Return [X, Y] of the center of cell containing provided text 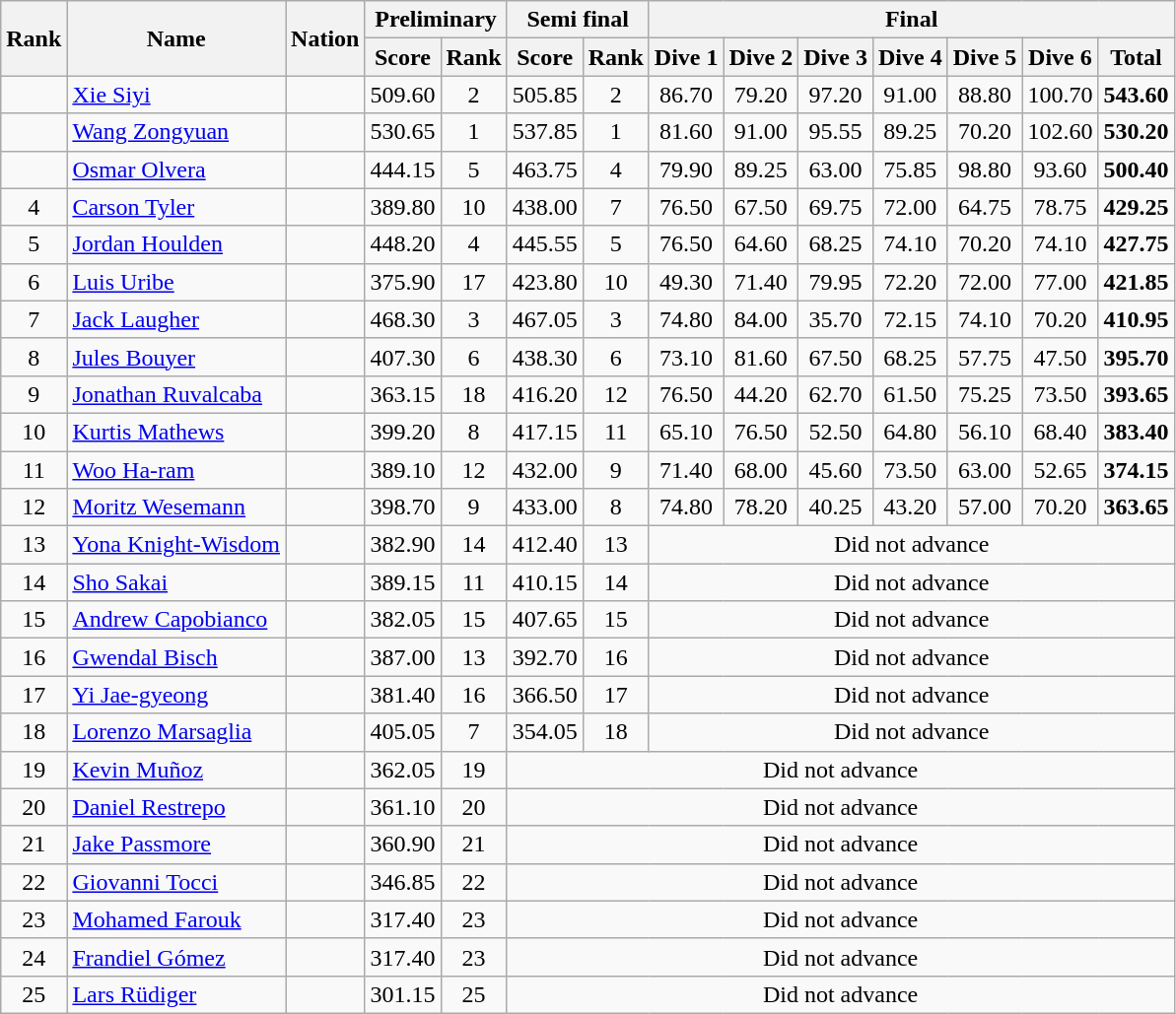
Daniel Restrepo [176, 807]
361.10 [402, 807]
64.60 [761, 244]
61.50 [910, 394]
Moritz Wesemann [176, 507]
405.05 [402, 732]
84.00 [761, 319]
Mohamed Farouk [176, 919]
381.40 [402, 695]
78.20 [761, 507]
374.15 [1136, 470]
72.15 [910, 319]
354.05 [544, 732]
Dive 6 [1061, 57]
77.00 [1061, 282]
75.85 [910, 169]
375.90 [402, 282]
Dive 1 [686, 57]
Woo Ha-ram [176, 470]
68.00 [761, 470]
88.80 [985, 95]
97.20 [836, 95]
407.30 [402, 357]
62.70 [836, 394]
Semi final [578, 20]
93.60 [1061, 169]
64.75 [985, 207]
412.40 [544, 545]
360.90 [402, 845]
Luis Uribe [176, 282]
530.65 [402, 132]
79.20 [761, 95]
Sho Sakai [176, 582]
363.15 [402, 394]
543.60 [1136, 95]
Jack Laugher [176, 319]
Yona Knight-Wisdom [176, 545]
445.55 [544, 244]
463.75 [544, 169]
Dive 2 [761, 57]
57.00 [985, 507]
438.30 [544, 357]
79.90 [686, 169]
387.00 [402, 657]
Lorenzo Marsaglia [176, 732]
Carson Tyler [176, 207]
Dive 4 [910, 57]
Name [176, 38]
Dive 3 [836, 57]
Frandiel Gómez [176, 957]
Total [1136, 57]
40.25 [836, 507]
95.55 [836, 132]
75.25 [985, 394]
410.95 [1136, 319]
Jules Bouyer [176, 357]
65.10 [686, 432]
73.10 [686, 357]
47.50 [1061, 357]
24 [34, 957]
52.65 [1061, 470]
Yi Jae-gyeong [176, 695]
301.15 [402, 994]
102.60 [1061, 132]
Lars Rüdiger [176, 994]
Jordan Houlden [176, 244]
389.10 [402, 470]
68.40 [1061, 432]
421.85 [1136, 282]
35.70 [836, 319]
444.15 [402, 169]
429.25 [1136, 207]
407.65 [544, 620]
399.20 [402, 432]
57.75 [985, 357]
Gwendal Bisch [176, 657]
438.00 [544, 207]
Preliminary [436, 20]
Giovanni Tocci [176, 882]
69.75 [836, 207]
448.20 [402, 244]
410.15 [544, 582]
72.20 [910, 282]
505.85 [544, 95]
Xie Siyi [176, 95]
395.70 [1136, 357]
537.85 [544, 132]
509.60 [402, 95]
78.75 [1061, 207]
383.40 [1136, 432]
500.40 [1136, 169]
43.20 [910, 507]
398.70 [402, 507]
389.80 [402, 207]
393.65 [1136, 394]
Dive 5 [985, 57]
417.15 [544, 432]
427.75 [1136, 244]
389.15 [402, 582]
49.30 [686, 282]
Wang Zongyuan [176, 132]
45.60 [836, 470]
86.70 [686, 95]
433.00 [544, 507]
382.05 [402, 620]
530.20 [1136, 132]
366.50 [544, 695]
416.20 [544, 394]
Kurtis Mathews [176, 432]
346.85 [402, 882]
Osmar Olvera [176, 169]
98.80 [985, 169]
Andrew Capobianco [176, 620]
64.80 [910, 432]
56.10 [985, 432]
Kevin Muñoz [176, 770]
432.00 [544, 470]
362.05 [402, 770]
100.70 [1061, 95]
467.05 [544, 319]
79.95 [836, 282]
Jake Passmore [176, 845]
392.70 [544, 657]
Nation [325, 38]
468.30 [402, 319]
44.20 [761, 394]
382.90 [402, 545]
52.50 [836, 432]
423.80 [544, 282]
Final [911, 20]
363.65 [1136, 507]
Jonathan Ruvalcaba [176, 394]
